From the cell containing the given text, extract its center point as (x, y) coordinate. 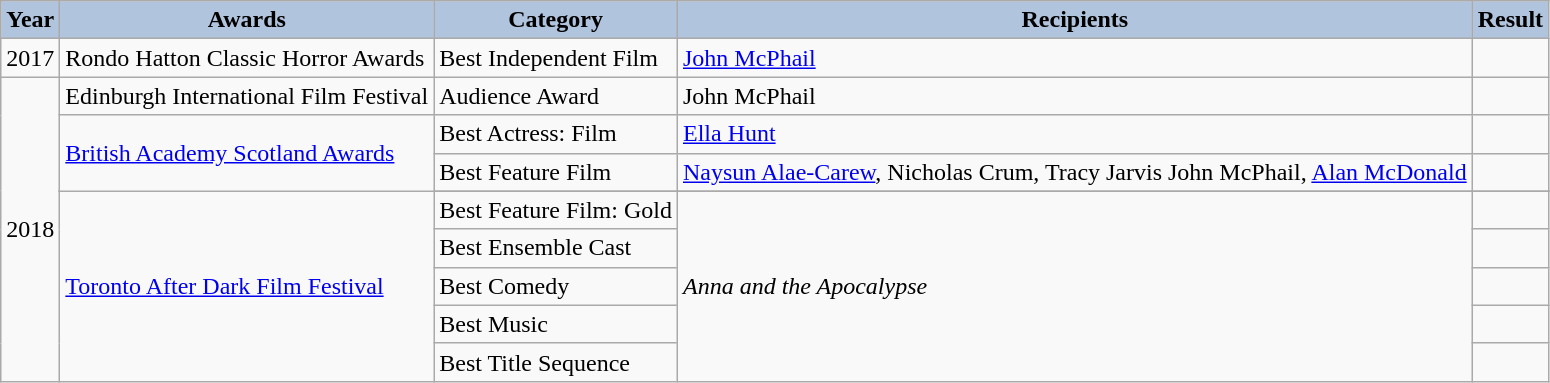
Best Actress: Film (556, 134)
Best Feature Film (556, 172)
Rondo Hatton Classic Horror Awards (247, 58)
2017 (30, 58)
Best Music (556, 324)
Best Ensemble Cast (556, 248)
Ella Hunt (1074, 134)
Best Independent Film (556, 58)
2018 (30, 229)
Recipients (1074, 20)
Awards (247, 20)
Best Comedy (556, 286)
Best Feature Film: Gold (556, 210)
Category (556, 20)
British Academy Scotland Awards (247, 153)
Naysun Alae-Carew, Nicholas Crum, Tracy Jarvis John McPhail, Alan McDonald (1074, 172)
Result (1510, 20)
Toronto After Dark Film Festival (247, 286)
Best Title Sequence (556, 362)
Anna and the Apocalypse (1074, 286)
Year (30, 20)
Edinburgh International Film Festival (247, 96)
Audience Award (556, 96)
